Capture the cell that displays the provided text and extract its [x, y] central coordinate. 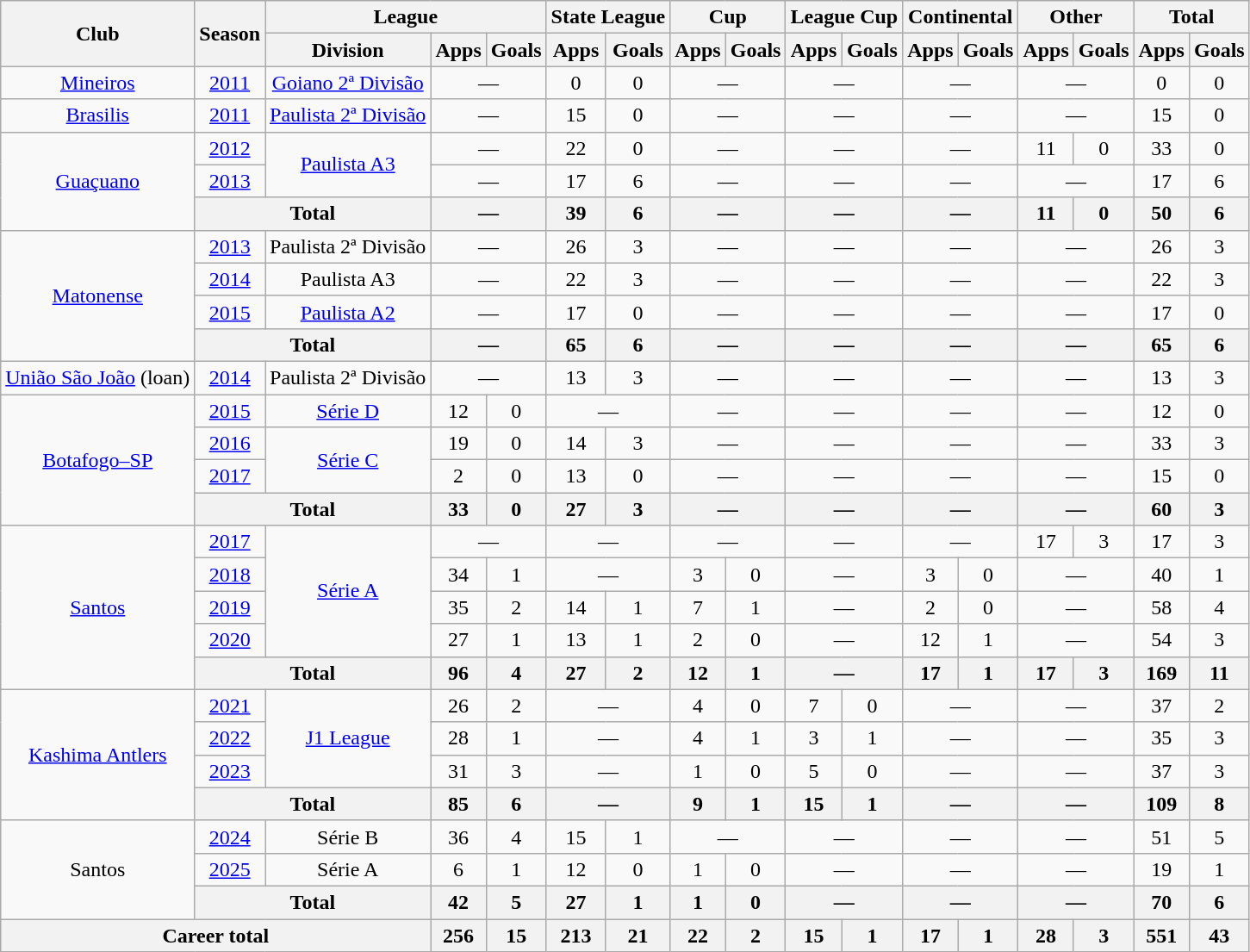
256 [458, 935]
2024 [230, 837]
Botafogo–SP [98, 460]
9 [698, 804]
League Cup [844, 17]
213 [575, 935]
Career total [215, 935]
70 [1161, 902]
State League [608, 17]
36 [458, 837]
51 [1161, 837]
50 [1161, 214]
League [407, 17]
Season [230, 34]
Other [1076, 17]
2023 [230, 771]
58 [1161, 607]
Goiano 2ª Divisão [348, 83]
43 [1219, 935]
Série C [348, 460]
Brasilis [98, 115]
34 [458, 575]
169 [1161, 673]
Matonense [98, 296]
551 [1161, 935]
União São João (loan) [98, 377]
21 [637, 935]
J1 League [348, 738]
2021 [230, 706]
60 [1161, 509]
Continental [961, 17]
40 [1161, 575]
Série B [348, 837]
2020 [230, 640]
85 [458, 804]
2022 [230, 738]
42 [458, 902]
96 [458, 673]
54 [1161, 640]
Division [348, 50]
2012 [230, 148]
2016 [230, 444]
2025 [230, 869]
Série D [348, 411]
2018 [230, 575]
8 [1219, 804]
31 [458, 771]
39 [575, 214]
Guaçuano [98, 181]
Paulista A2 [348, 312]
Mineiros [98, 83]
Club [98, 34]
109 [1161, 804]
2019 [230, 607]
Kashima Antlers [98, 755]
Cup [728, 17]
